Search for the cell housing the specified text and yield its [x, y] center coordinate. 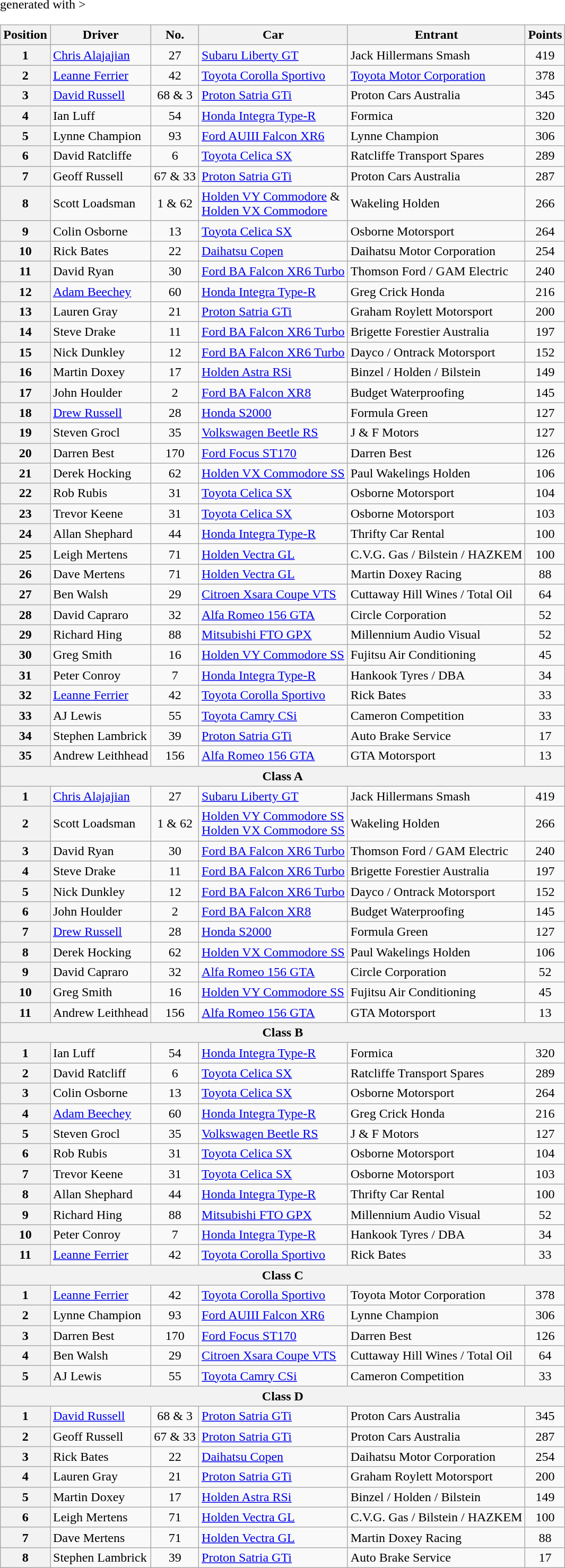
Class D [283, 1396]
Class A [283, 776]
Entrant [436, 35]
Driver [100, 35]
David Ratcliffe [100, 156]
19 [25, 433]
18 [25, 413]
Car [274, 35]
Holden VY Commodore SS Holden VX Commodore SS [274, 823]
Class C [283, 1275]
23 [25, 513]
26 [25, 574]
25 [25, 554]
24 [25, 534]
15 [25, 352]
Holden VY Commodore & Holden VX Commodore [274, 204]
Class B [283, 1033]
14 [25, 332]
Points [545, 35]
Position [25, 35]
No. [175, 35]
20 [25, 453]
David Ratcliff [100, 1073]
